Extract the [x, y] coordinate from the center of the cell holding the provided text.  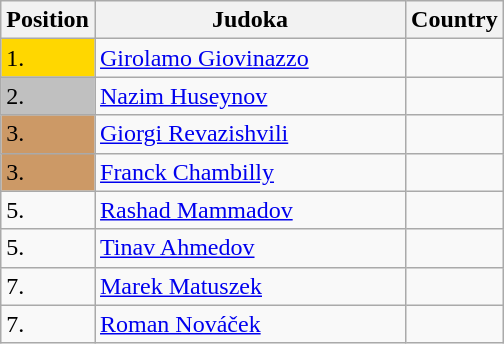
Rashad Mammadov [250, 210]
Country [455, 20]
Marek Matuszek [250, 286]
1. [48, 58]
Judoka [250, 20]
Tinav Ahmedov [250, 248]
Girolamo Giovinazzo [250, 58]
Position [48, 20]
Nazim Huseynov [250, 96]
2. [48, 96]
Franck Chambilly [250, 172]
Roman Nováček [250, 324]
Giorgi Revazishvili [250, 134]
